Output the [x, y] coordinate of the center of the cell containing the given text.  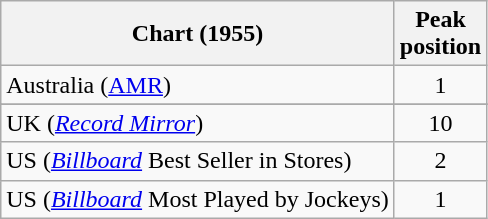
UK (Record Mirror) [198, 123]
Chart (1955) [198, 34]
10 [440, 123]
2 [440, 161]
Peakposition [440, 34]
US (Billboard Best Seller in Stores) [198, 161]
Australia (AMR) [198, 85]
US (Billboard Most Played by Jockeys) [198, 199]
